Detect which cell encompasses the target text, then output its [X, Y] center coordinate. 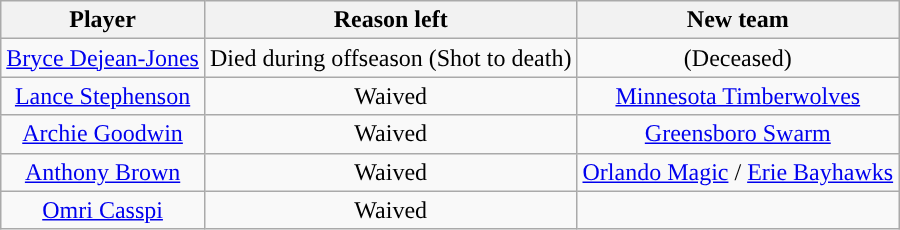
Orlando Magic / Erie Bayhawks [738, 172]
Reason left [390, 20]
Archie Goodwin [103, 134]
New team [738, 20]
Player [103, 20]
Minnesota Timberwolves [738, 96]
(Deceased) [738, 58]
Omri Casspi [103, 210]
Lance Stephenson [103, 96]
Anthony Brown [103, 172]
Greensboro Swarm [738, 134]
Died during offseason (Shot to death) [390, 58]
Bryce Dejean-Jones [103, 58]
